Return [X, Y] of the center of cell containing provided text 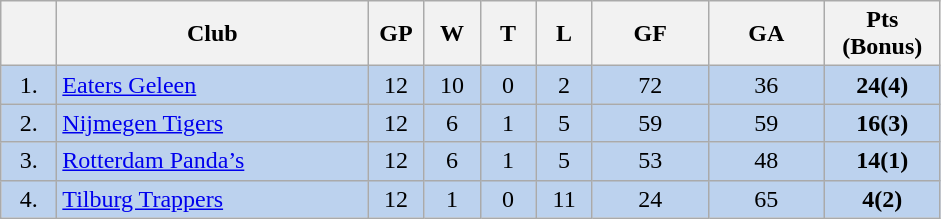
4(2) [882, 199]
T [508, 34]
W [452, 34]
Rotterdam Panda’s [212, 161]
16(3) [882, 123]
36 [766, 85]
3. [29, 161]
GP [396, 34]
53 [650, 161]
1. [29, 85]
10 [452, 85]
Tilburg Trappers [212, 199]
Nijmegen Tigers [212, 123]
L [564, 34]
2. [29, 123]
GF [650, 34]
24(4) [882, 85]
14(1) [882, 161]
GA [766, 34]
4. [29, 199]
2 [564, 85]
11 [564, 199]
72 [650, 85]
Club [212, 34]
48 [766, 161]
Pts (Bonus) [882, 34]
24 [650, 199]
Eaters Geleen [212, 85]
65 [766, 199]
